Locate the cell with the specified text and output its (X, Y) center coordinate. 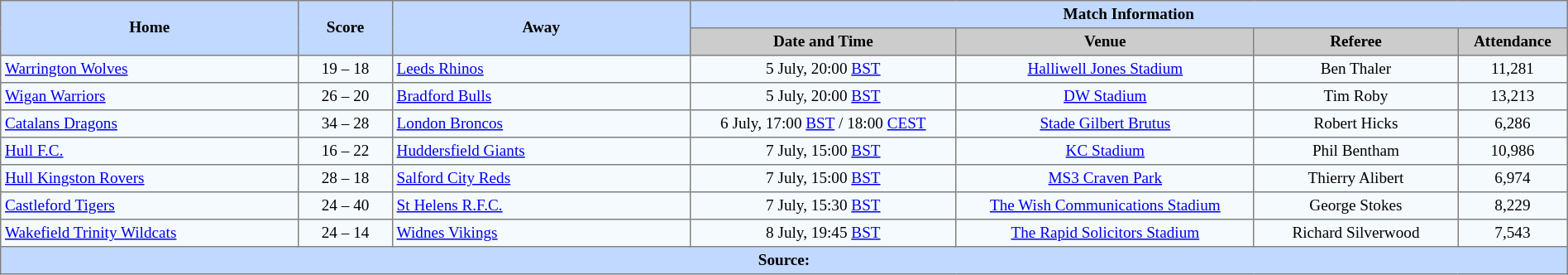
7 July, 15:30 BST (823, 205)
Bradford Bulls (541, 96)
Hull Kingston Rovers (150, 179)
Catalans Dragons (150, 124)
6 July, 17:00 BST / 18:00 CEST (823, 124)
Robert Hicks (1355, 124)
George Stokes (1355, 205)
13,213 (1513, 96)
34 – 28 (346, 124)
MS3 Craven Park (1105, 179)
Wigan Warriors (150, 96)
Warrington Wolves (150, 70)
8 July, 19:45 BST (823, 234)
Widnes Vikings (541, 234)
Phil Bentham (1355, 151)
Richard Silverwood (1355, 234)
28 – 18 (346, 179)
Venue (1105, 41)
7,543 (1513, 234)
The Rapid Solicitors Stadium (1105, 234)
Wakefield Trinity Wildcats (150, 234)
19 – 18 (346, 70)
Leeds Rhinos (541, 70)
St Helens R.F.C. (541, 205)
London Broncos (541, 124)
Score (346, 28)
11,281 (1513, 70)
The Wish Communications Stadium (1105, 205)
Stade Gilbert Brutus (1105, 124)
Tim Roby (1355, 96)
Referee (1355, 41)
24 – 40 (346, 205)
Castleford Tigers (150, 205)
26 – 20 (346, 96)
Attendance (1513, 41)
8,229 (1513, 205)
16 – 22 (346, 151)
DW Stadium (1105, 96)
Away (541, 28)
Ben Thaler (1355, 70)
Hull F.C. (150, 151)
6,974 (1513, 179)
6,286 (1513, 124)
Salford City Reds (541, 179)
24 – 14 (346, 234)
KC Stadium (1105, 151)
10,986 (1513, 151)
Halliwell Jones Stadium (1105, 70)
Source: (784, 260)
Huddersfield Giants (541, 151)
Match Information (1128, 15)
Thierry Alibert (1355, 179)
Date and Time (823, 41)
Home (150, 28)
